Return the (x, y) coordinate for the center point of the cell that contains the specified text.  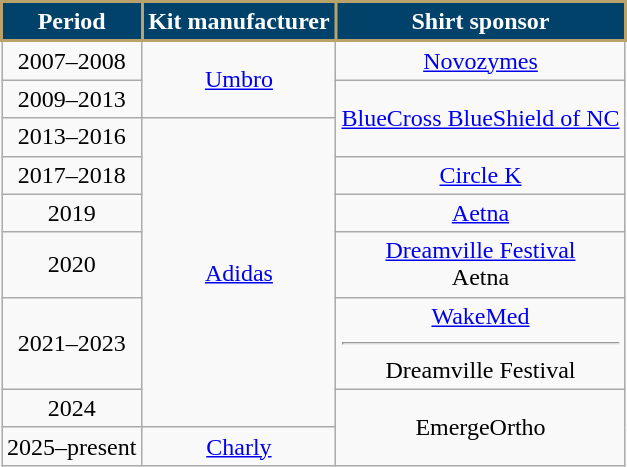
Adidas (239, 272)
Period (72, 22)
Circle K (480, 175)
2021–2023 (72, 343)
2013–2016 (72, 137)
EmergeOrtho (480, 427)
2007–2008 (72, 60)
2024 (72, 408)
WakeMedDreamville Festival (480, 343)
Novozymes (480, 60)
Kit manufacturer (239, 22)
Umbro (239, 80)
2009–2013 (72, 99)
2020 (72, 264)
Charly (239, 446)
BlueCross BlueShield of NC (480, 118)
Shirt sponsor (480, 22)
Dreamville FestivalAetna (480, 264)
Aetna (480, 213)
2019 (72, 213)
2017–2018 (72, 175)
2025–present (72, 446)
